Locate the cell with the specified text and output its [X, Y] center coordinate. 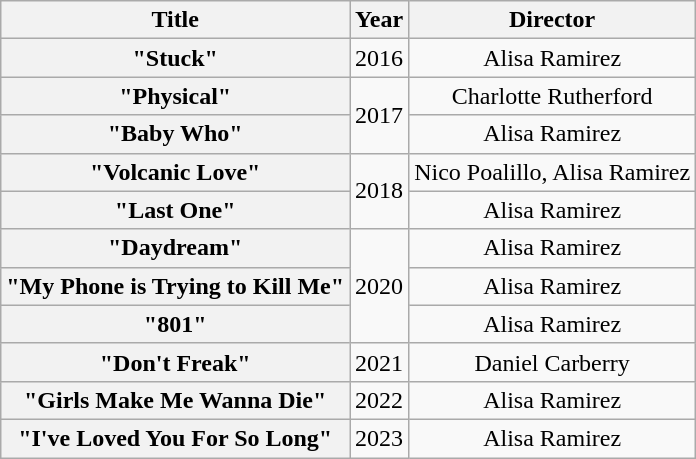
"Girls Make Me Wanna Die" [176, 400]
2017 [380, 115]
"Stuck" [176, 58]
"Physical" [176, 96]
2023 [380, 438]
"My Phone is Trying to Kill Me" [176, 286]
"Daydream" [176, 248]
Daniel Carberry [552, 362]
"I've Loved You For So Long" [176, 438]
2020 [380, 286]
2016 [380, 58]
2018 [380, 191]
2022 [380, 400]
Year [380, 20]
Charlotte Rutherford [552, 96]
Nico Poalillo, Alisa Ramirez [552, 172]
"Baby Who" [176, 134]
Director [552, 20]
Title [176, 20]
"Don't Freak" [176, 362]
"801" [176, 324]
"Last One" [176, 210]
"Volcanic Love" [176, 172]
2021 [380, 362]
